Pinpoint the cell where the given text exists, returning its (X, Y) midpoint coordinate. 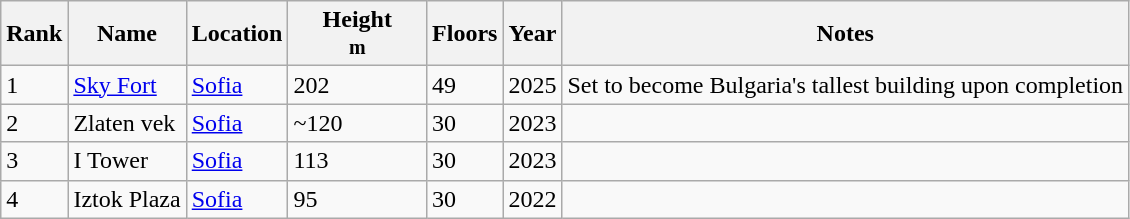
Name (127, 34)
113 (358, 161)
Zlaten vek (127, 123)
2 (34, 123)
2025 (532, 85)
4 (34, 199)
1 (34, 85)
202 (358, 85)
~120 (358, 123)
Year (532, 34)
2022 (532, 199)
Rank (34, 34)
49 (465, 85)
3 (34, 161)
Notes (846, 34)
I Tower (127, 161)
Iztok Plaza (127, 199)
Set to become Bulgaria's tallest building upon completion (846, 85)
Location (237, 34)
Sky Fort (127, 85)
Floors (465, 34)
95 (358, 199)
Heightm (358, 34)
